Provide the (x, y) coordinate of the cell's center where the given text is located.  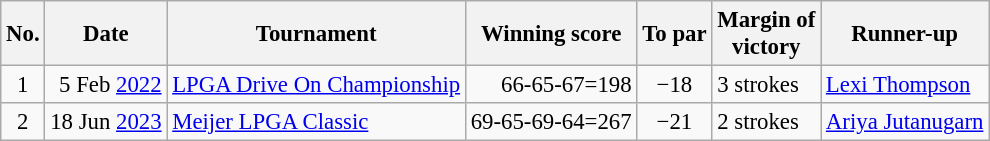
Margin ofvictory (766, 34)
Tournament (316, 34)
LPGA Drive On Championship (316, 85)
To par (674, 34)
2 (23, 122)
Date (106, 34)
3 strokes (766, 85)
66-65-67=198 (551, 85)
Lexi Thompson (905, 85)
2 strokes (766, 122)
18 Jun 2023 (106, 122)
Ariya Jutanugarn (905, 122)
69-65-69-64=267 (551, 122)
5 Feb 2022 (106, 85)
Runner-up (905, 34)
1 (23, 85)
−21 (674, 122)
No. (23, 34)
−18 (674, 85)
Winning score (551, 34)
Meijer LPGA Classic (316, 122)
